Pinpoint the cell where the given text exists, returning its (X, Y) midpoint coordinate. 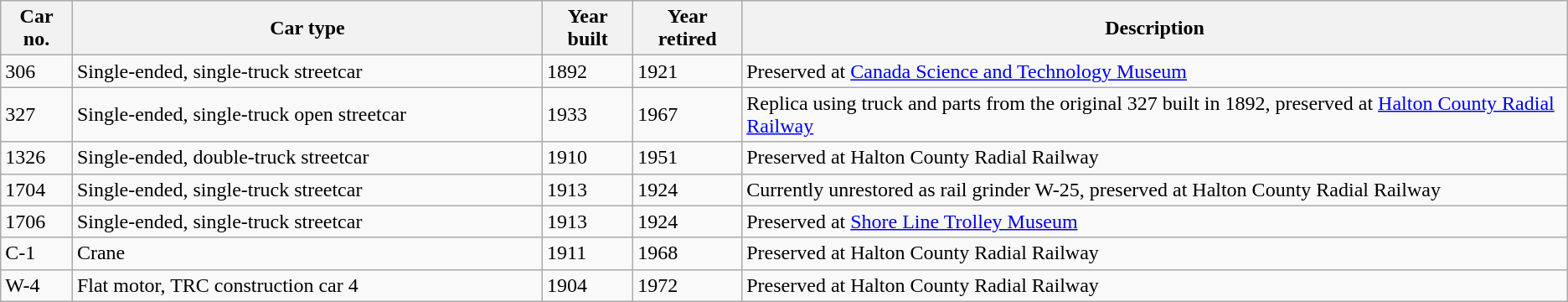
1921 (688, 71)
Single-ended, double-truck streetcar (307, 158)
1972 (688, 285)
1326 (37, 158)
306 (37, 71)
Preserved at Shore Line Trolley Museum (1155, 221)
Description (1155, 29)
Year retired (688, 29)
1706 (37, 221)
1911 (587, 253)
Flat motor, TRC construction car 4 (307, 285)
1704 (37, 190)
1892 (587, 71)
Currently unrestored as rail grinder W-25, preserved at Halton County Radial Railway (1155, 190)
C-1 (37, 253)
1951 (688, 158)
Preserved at Canada Science and Technology Museum (1155, 71)
1967 (688, 114)
327 (37, 114)
1933 (587, 114)
Car no. (37, 29)
1910 (587, 158)
Car type (307, 29)
Year built (587, 29)
Replica using truck and parts from the original 327 built in 1892, preserved at Halton County Radial Railway (1155, 114)
1968 (688, 253)
Single-ended, single-truck open streetcar (307, 114)
W-4 (37, 285)
1904 (587, 285)
Crane (307, 253)
